Detect which cell encompasses the target text, then output its (X, Y) center coordinate. 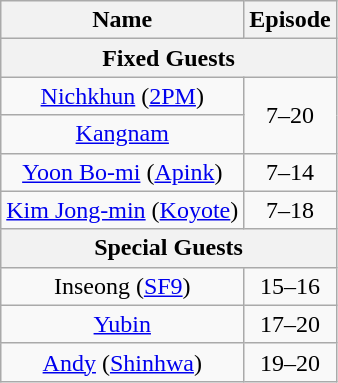
15–16 (290, 286)
Inseong (SF9) (122, 286)
7–20 (290, 115)
Andy (Shinhwa) (122, 362)
Special Guests (168, 248)
Name (122, 20)
7–18 (290, 210)
Yubin (122, 324)
7–14 (290, 172)
19–20 (290, 362)
Kim Jong-min (Koyote) (122, 210)
17–20 (290, 324)
Kangnam (122, 134)
Fixed Guests (168, 58)
Episode (290, 20)
Nichkhun (2PM) (122, 96)
Yoon Bo-mi (Apink) (122, 172)
